For the text-containing cell, return its midpoint in [X, Y] coordinate format. 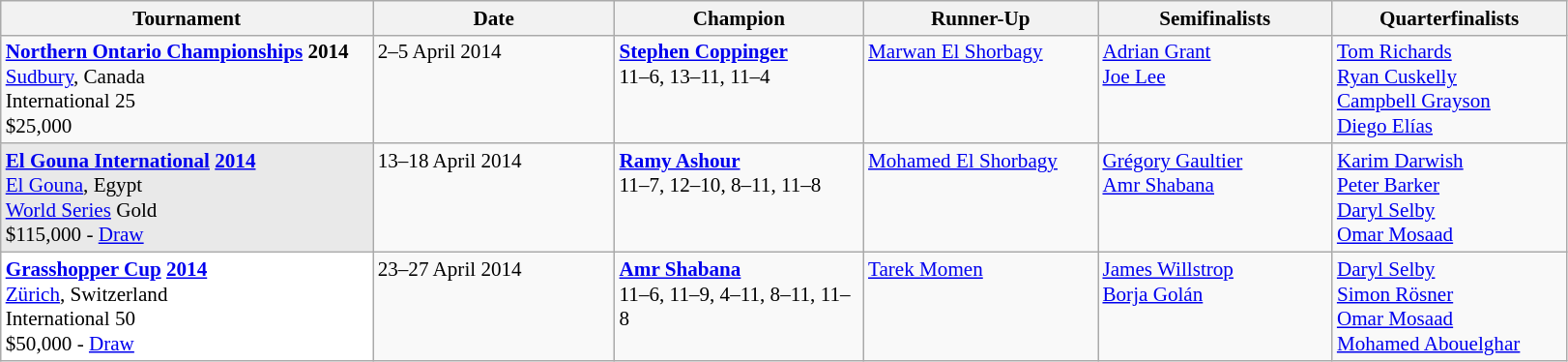
Grasshopper Cup 2014 Zürich, SwitzerlandInternational 50$50,000 - Draw [188, 306]
13–18 April 2014 [494, 197]
Adrian Grant Joe Lee [1215, 89]
23–27 April 2014 [494, 306]
Mohamed El Shorbagy [980, 197]
Runner-Up [980, 17]
Northern Ontario Championships 2014 Sudbury, CanadaInternational 25$25,000 [188, 89]
Ramy Ashour11–7, 12–10, 8–11, 11–8 [739, 197]
El Gouna International 2014 El Gouna, EgyptWorld Series Gold$115,000 - Draw [188, 197]
Karim Darwish Peter Barker Daryl Selby Omar Mosaad [1449, 197]
2–5 April 2014 [494, 89]
Amr Shabana11–6, 11–9, 4–11, 8–11, 11–8 [739, 306]
Quarterfinalists [1449, 17]
Date [494, 17]
Grégory Gaultier Amr Shabana [1215, 197]
Semifinalists [1215, 17]
James Willstrop Borja Golán [1215, 306]
Tarek Momen [980, 306]
Tournament [188, 17]
Tom Richards Ryan Cuskelly Campbell Grayson Diego Elías [1449, 89]
Champion [739, 17]
Daryl Selby Simon Rösner Omar Mosaad Mohamed Abouelghar [1449, 306]
Stephen Coppinger11–6, 13–11, 11–4 [739, 89]
Marwan El Shorbagy [980, 89]
